Locate the cell with the specified text and output its [x, y] center coordinate. 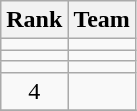
Rank [34, 20]
4 [34, 91]
Team [102, 20]
